Capture the cell that displays the provided text and extract its [x, y] central coordinate. 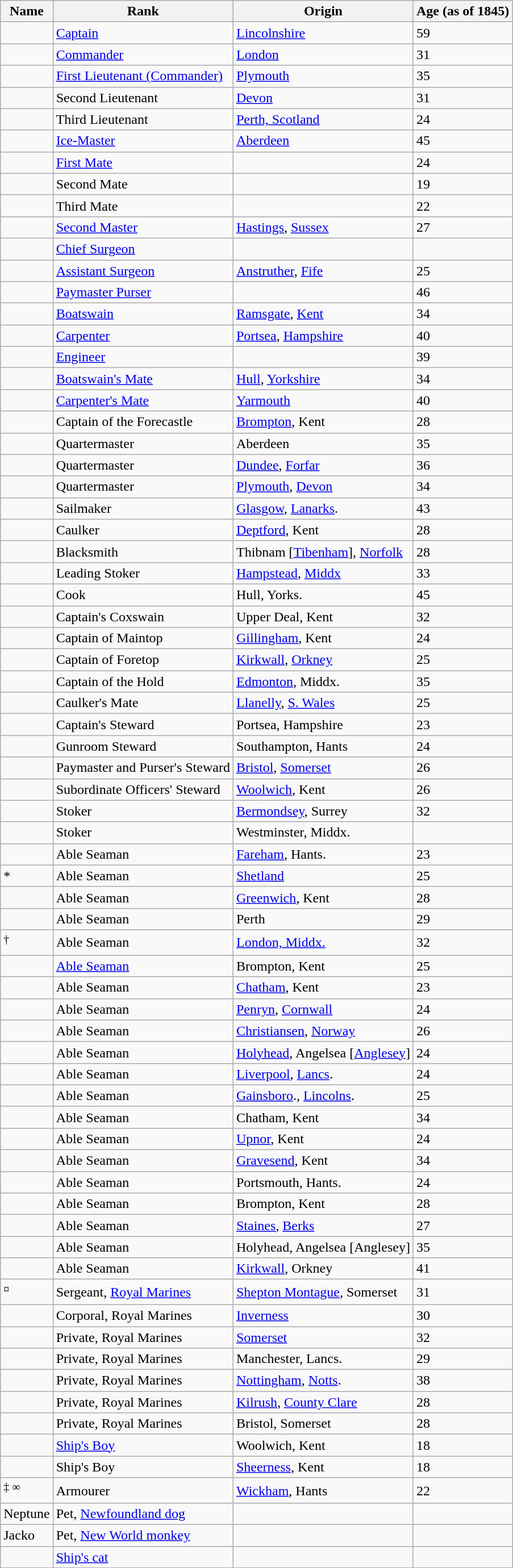
Rank [143, 11]
Dundee, Forfar [323, 465]
Jacko [27, 1536]
Blacksmith [143, 551]
Greenwich, Kent [323, 897]
Gainsboro., Lincolns. [323, 1095]
Manchester, Lancs. [323, 1359]
Plymouth, Devon [323, 487]
Commander [143, 55]
Plymouth [323, 76]
Ramsgate, Kent [323, 314]
Christiansen, Norway [323, 1031]
Third Mate [143, 206]
Hull, Yorks. [323, 595]
Second Master [143, 227]
Lincolnshire [323, 33]
Boatswain [143, 314]
Anstruther, Fife [323, 271]
‡ ∞ [27, 1490]
Bermondsey, Surrey [323, 811]
39 [462, 357]
30 [462, 1315]
Nottingham, Notts. [323, 1381]
Westminster, Middx. [323, 833]
59 [462, 33]
Captain's Steward [143, 725]
Upnor, Kent [323, 1139]
Cook [143, 595]
Wickham, Hants [323, 1490]
Llanelly, S. Wales [323, 703]
Corporal, Royal Marines [143, 1315]
Pet, New World monkey [143, 1536]
Neptune [27, 1514]
Leading Stoker [143, 573]
Gunroom Steward [143, 746]
Captain of Maintop [143, 638]
Devon [323, 98]
46 [462, 292]
Penryn, Cornwall [323, 1009]
Somerset [323, 1337]
Engineer [143, 357]
Second Mate [143, 184]
Shepton Montague, Somerset [323, 1293]
Hastings, Sussex [323, 227]
Edmonton, Middx. [323, 681]
Hull, Yorkshire [323, 379]
Perth [323, 919]
Name [27, 11]
London [323, 55]
Boatswain's Mate [143, 379]
Liverpool, Lancs. [323, 1074]
Captain's Coxswain [143, 616]
Chief Surgeon [143, 249]
Paymaster and Purser's Steward [143, 768]
First Lieutenant (Commander) [143, 76]
Yarmouth [323, 400]
Kilrush, County Clare [323, 1402]
Captain [143, 33]
Age (as of 1845) [462, 11]
* [27, 876]
Sergeant, Royal Marines [143, 1293]
Deptford, Kent [323, 530]
† [27, 943]
Paymaster Purser [143, 292]
Captain of the Forecastle [143, 422]
Fareham, Hants. [323, 854]
33 [462, 573]
Ship's cat [143, 1557]
43 [462, 508]
Captain of Foretop [143, 660]
First Mate [143, 162]
Upper Deal, Kent [323, 616]
Sailmaker [143, 508]
Carpenter's Mate [143, 400]
Subordinate Officers' Steward [143, 789]
Ice-Master [143, 141]
Assistant Surgeon [143, 271]
Caulker [143, 530]
36 [462, 465]
Origin [323, 11]
Captain of the Hold [143, 681]
Second Lieutenant [143, 98]
Pet, Newfoundland dog [143, 1514]
Hampstead, Middx [323, 573]
Staines, Berks [323, 1226]
Thibnam [Tibenham], Norfolk [323, 551]
38 [462, 1381]
Sheerness, Kent [323, 1467]
Perth, Scotland [323, 119]
Glasgow, Lanarks. [323, 508]
Third Lieutenant [143, 119]
¤ [27, 1293]
19 [462, 184]
Caulker's Mate [143, 703]
41 [462, 1269]
Gravesend, Kent [323, 1161]
Inverness [323, 1315]
London, Middx. [323, 943]
Portsmouth, Hants. [323, 1182]
Carpenter [143, 336]
Gillingham, Kent [323, 638]
Southampton, Hants [323, 746]
Armourer [143, 1490]
Shetland [323, 876]
